Detect which cell encompasses the target text, then output its [X, Y] center coordinate. 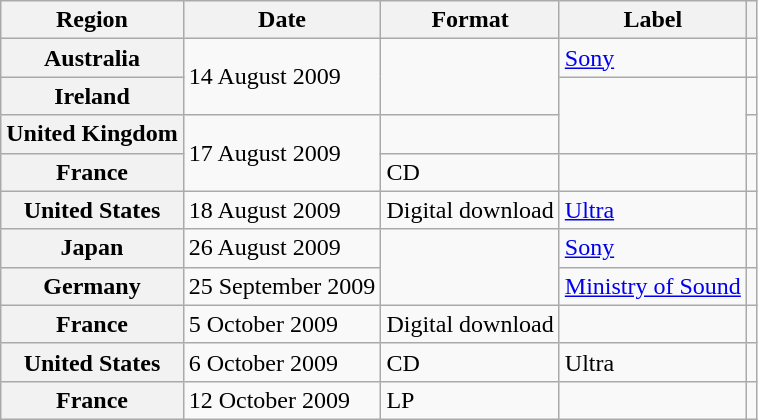
Japan [92, 248]
12 October 2009 [282, 400]
Label [652, 20]
Date [282, 20]
Format [470, 20]
Ireland [92, 96]
Germany [92, 286]
Australia [92, 58]
18 August 2009 [282, 210]
United Kingdom [92, 134]
25 September 2009 [282, 286]
5 October 2009 [282, 324]
LP [470, 400]
Ministry of Sound [652, 286]
Region [92, 20]
6 October 2009 [282, 362]
26 August 2009 [282, 248]
17 August 2009 [282, 153]
14 August 2009 [282, 77]
